Return [X, Y] of the center of cell containing provided text 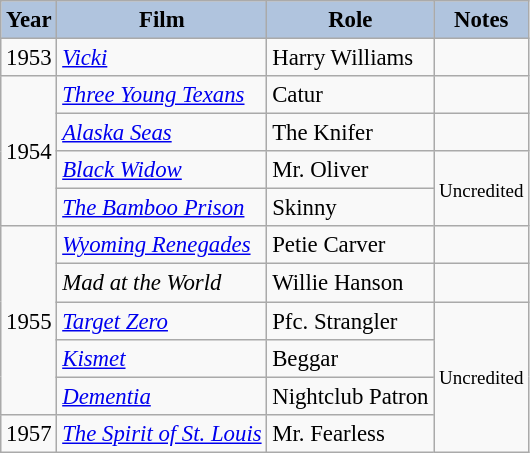
Willie Hanson [350, 283]
Alaska Seas [162, 133]
1954 [29, 151]
The Spirit of St. Louis [162, 433]
Petie Carver [350, 245]
Notes [482, 20]
Skinny [350, 208]
Mr. Oliver [350, 170]
1953 [29, 58]
The Knifer [350, 133]
Three Young Texans [162, 95]
Mad at the World [162, 283]
Black Widow [162, 170]
Vicki [162, 58]
Dementia [162, 396]
Wyoming Renegades [162, 245]
Role [350, 20]
Year [29, 20]
Mr. Fearless [350, 433]
Film [162, 20]
The Bamboo Prison [162, 208]
Pfc. Strangler [350, 321]
1955 [29, 320]
Catur [350, 95]
1957 [29, 433]
Target Zero [162, 321]
Nightclub Patron [350, 396]
Harry Williams [350, 58]
Beggar [350, 358]
Kismet [162, 358]
